Detect which cell encompasses the target text, then output its [x, y] center coordinate. 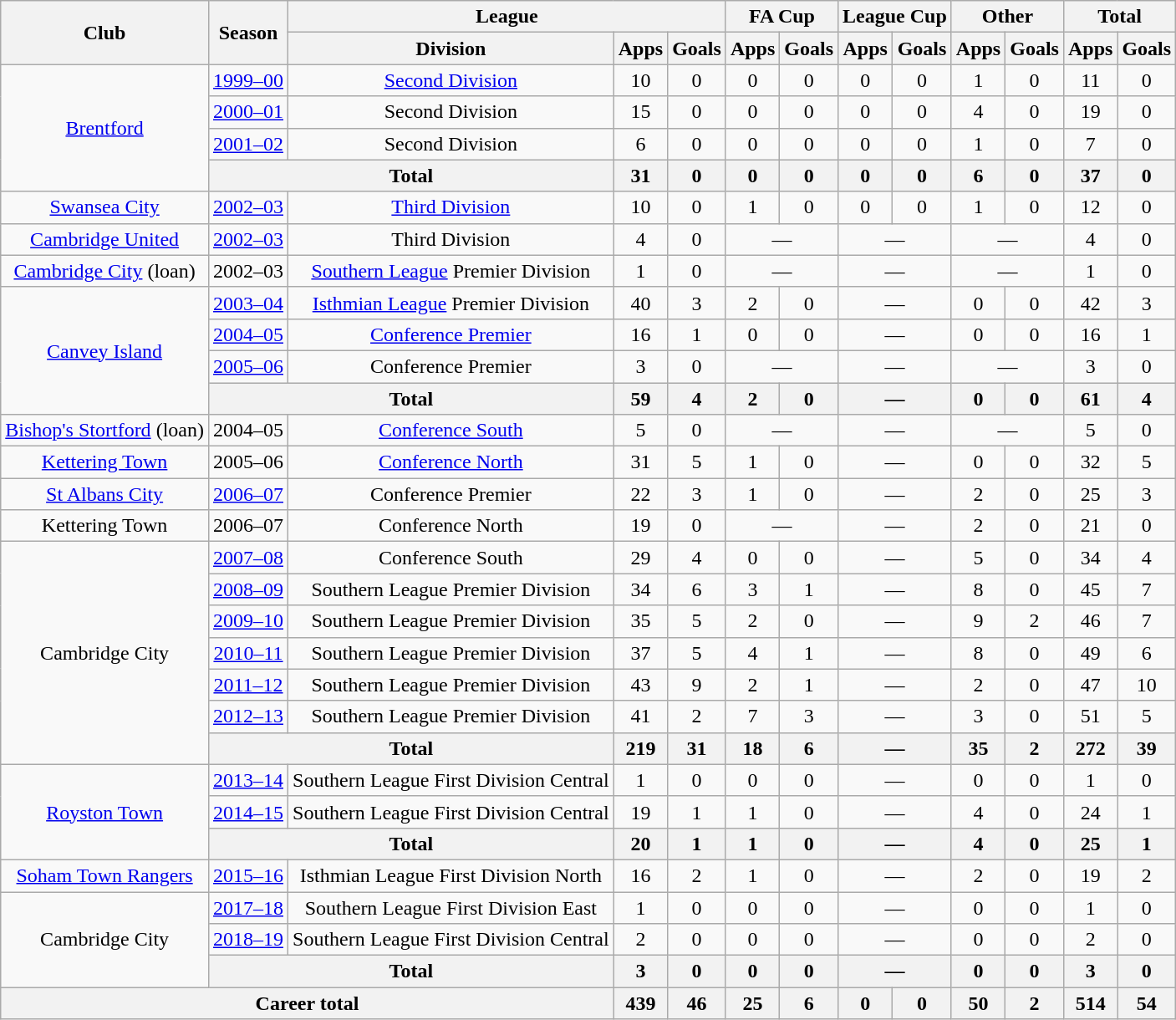
51 [1090, 717]
Swansea City [105, 207]
40 [640, 303]
St Albans City [105, 494]
2012–13 [247, 717]
Other [1007, 17]
1999–00 [247, 80]
61 [1090, 399]
43 [640, 685]
24 [1090, 812]
22 [640, 494]
32 [1090, 462]
18 [752, 748]
2017–18 [247, 907]
12 [1090, 207]
2001–02 [247, 144]
45 [1090, 589]
Isthmian League Premier Division [451, 303]
21 [1090, 526]
41 [640, 717]
2003–04 [247, 303]
439 [640, 1003]
20 [640, 844]
Southern League First Division East [451, 907]
50 [978, 1003]
272 [1090, 748]
219 [640, 748]
2018–19 [247, 940]
Cambridge City (loan) [105, 271]
2007–08 [247, 558]
Career total [308, 1003]
49 [1090, 653]
Cambridge United [105, 239]
59 [640, 399]
2010–11 [247, 653]
Club [105, 33]
Division [451, 48]
2015–16 [247, 875]
15 [640, 112]
Royston Town [105, 812]
FA Cup [781, 17]
2011–12 [247, 685]
39 [1147, 748]
League Cup [895, 17]
Isthmian League First Division North [451, 875]
47 [1090, 685]
Brentford [105, 128]
29 [640, 558]
54 [1147, 1003]
2008–09 [247, 589]
Bishop's Stortford (loan) [105, 431]
2014–15 [247, 812]
11 [1090, 80]
514 [1090, 1003]
Soham Town Rangers [105, 875]
2000–01 [247, 112]
League [507, 17]
2009–10 [247, 621]
Season [247, 33]
42 [1090, 303]
Canvey Island [105, 350]
2013–14 [247, 780]
